Identify which cell holds the provided text, then report its [x, y] central coordinate. 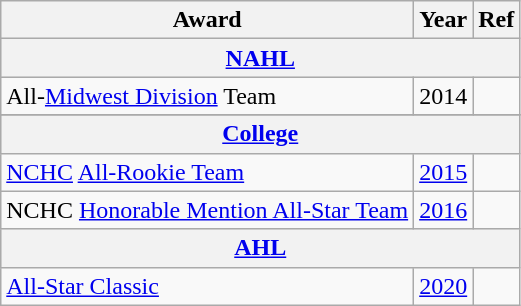
2014 [444, 96]
All-Midwest Division Team [208, 96]
AHL [260, 248]
College [260, 134]
2020 [444, 286]
Award [208, 20]
Year [444, 20]
2016 [444, 210]
NAHL [260, 58]
2015 [444, 172]
NCHC All-Rookie Team [208, 172]
Ref [496, 20]
NCHC Honorable Mention All-Star Team [208, 210]
All-Star Classic [208, 286]
